Determine the (X, Y) coordinate at the center of the cell enclosing the given text.  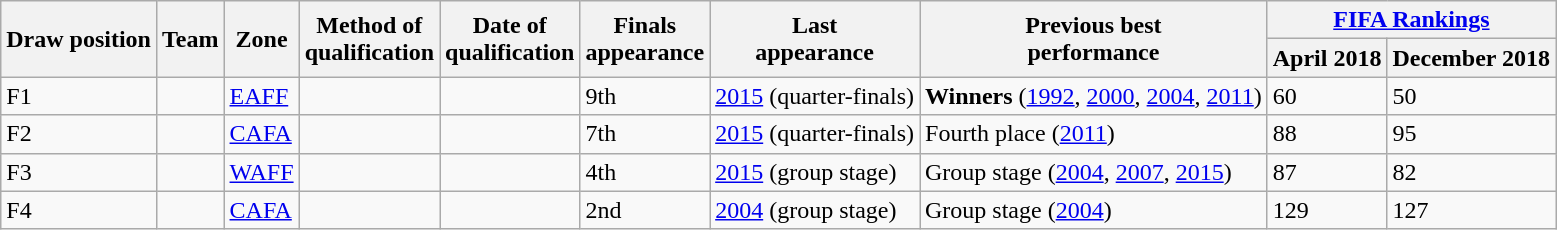
127 (1472, 210)
2004 (group stage) (815, 210)
88 (1327, 134)
F1 (79, 96)
F2 (79, 134)
Date ofqualification (510, 39)
Method ofqualification (369, 39)
December 2018 (1472, 58)
50 (1472, 96)
82 (1472, 172)
FIFA Rankings (1411, 20)
2nd (645, 210)
WAFF (262, 172)
April 2018 (1327, 58)
Lastappearance (815, 39)
Previous bestperformance (1094, 39)
Team (190, 39)
87 (1327, 172)
9th (645, 96)
EAFF (262, 96)
F3 (79, 172)
95 (1472, 134)
Zone (262, 39)
Draw position (79, 39)
Fourth place (2011) (1094, 134)
2015 (group stage) (815, 172)
4th (645, 172)
Winners (1992, 2000, 2004, 2011) (1094, 96)
129 (1327, 210)
Finalsappearance (645, 39)
F4 (79, 210)
7th (645, 134)
60 (1327, 96)
Group stage (2004, 2007, 2015) (1094, 172)
Group stage (2004) (1094, 210)
